From the cell containing the given text, extract its center point as (X, Y) coordinate. 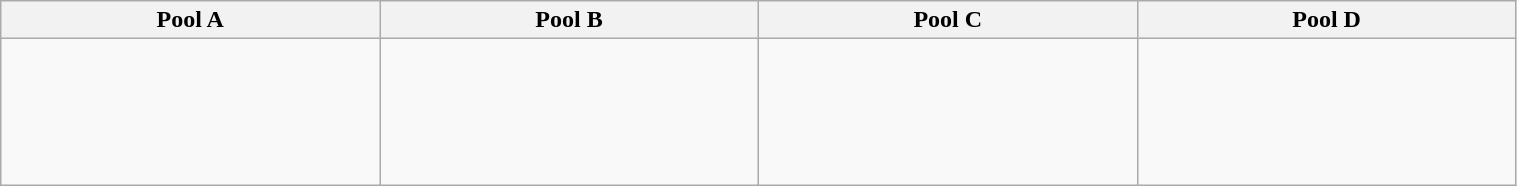
Pool A (190, 20)
Pool C (948, 20)
Pool B (570, 20)
Pool D (1326, 20)
